Determine the [x, y] coordinate at the center of the cell enclosing the given text.  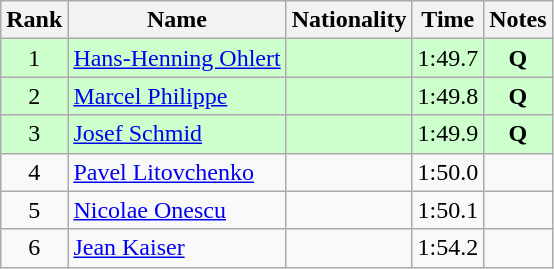
Name [177, 20]
2 [34, 96]
Time [448, 20]
1:50.1 [448, 210]
5 [34, 210]
1:54.2 [448, 248]
Rank [34, 20]
Nationality [349, 20]
1 [34, 58]
4 [34, 172]
Pavel Litovchenko [177, 172]
1:50.0 [448, 172]
1:49.8 [448, 96]
1:49.9 [448, 134]
1:49.7 [448, 58]
Jean Kaiser [177, 248]
6 [34, 248]
Josef Schmid [177, 134]
Nicolae Onescu [177, 210]
Notes [518, 20]
Hans-Henning Ohlert [177, 58]
Marcel Philippe [177, 96]
3 [34, 134]
